Find where the given text appears and provide that cell's center as (X, Y) coordinate. 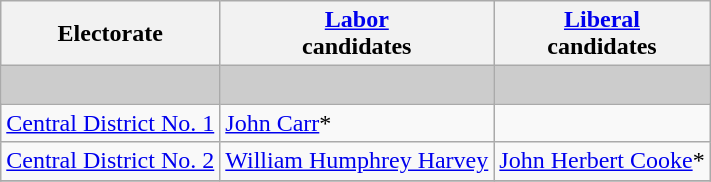
Central District No. 1 (110, 123)
Liberal candidates (602, 34)
William Humphrey Harvey (357, 161)
John Carr* (357, 123)
Labor candidates (357, 34)
Electorate (110, 34)
John Herbert Cooke* (602, 161)
Central District No. 2 (110, 161)
